Determine the [X, Y] coordinate at the center of the cell enclosing the given text.  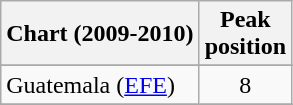
8 [245, 85]
Chart (2009-2010) [100, 34]
Guatemala (EFE) [100, 85]
Peakposition [245, 34]
